Locate the cell with the specified text and output its [x, y] center coordinate. 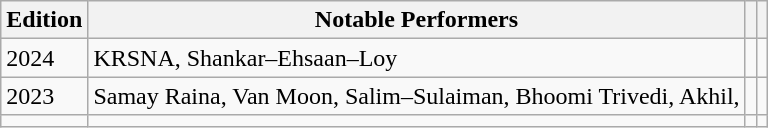
Edition [44, 20]
Samay Raina, Van Moon, Salim–Sulaiman, Bhoomi Trivedi, Akhil, [416, 96]
2024 [44, 58]
Notable Performers [416, 20]
KRSNA, Shankar–Ehsaan–Loy [416, 58]
2023 [44, 96]
